Scan for the cell matching the given text and deliver its [x, y] coordinate at center. 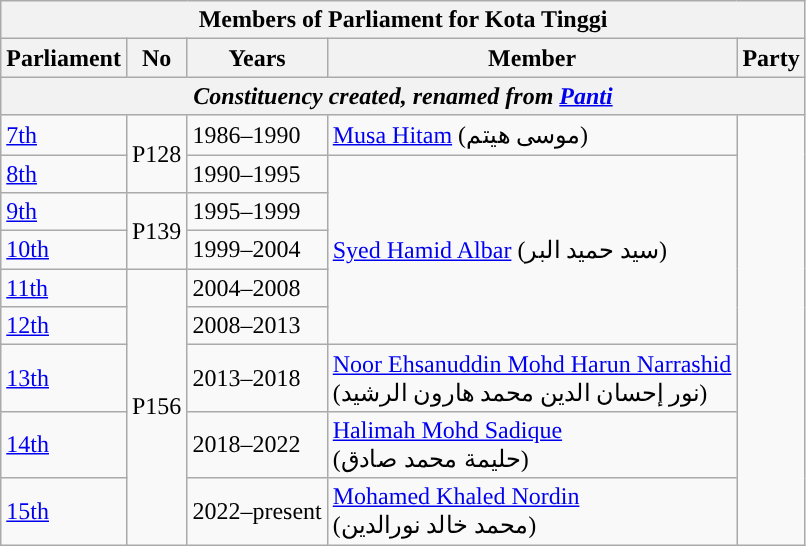
Syed Hamid Albar (سيد حميد البر‎) [532, 249]
1990–1995 [257, 173]
Members of Parliament for Kota Tinggi [404, 20]
2013–2018 [257, 378]
1999–2004 [257, 250]
14th [64, 444]
13th [64, 378]
Party [771, 58]
Years [257, 58]
9th [64, 212]
11th [64, 288]
Halimah Mohd Sadique (حليمة محمد صادق‎) [532, 444]
P128 [156, 154]
2008–2013 [257, 326]
2022–present [257, 512]
P156 [156, 407]
No [156, 58]
Noor Ehsanuddin Mohd Harun Narrashid (نور إحسان الدين محمد هارون الرشيد) [532, 378]
1995–1999 [257, 212]
15th [64, 512]
Parliament [64, 58]
Constituency created, renamed from Panti [404, 96]
8th [64, 173]
Mohamed Khaled Nordin (محمد خالد نورالدين‎) [532, 512]
Member [532, 58]
12th [64, 326]
7th [64, 135]
2004–2008 [257, 288]
Musa Hitam (موسى هيتم‎) [532, 135]
10th [64, 250]
1986–1990 [257, 135]
2018–2022 [257, 444]
P139 [156, 231]
